Provide the (X, Y) coordinate of the cell's center where the given text is located.  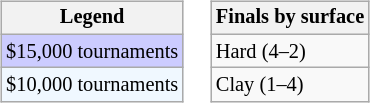
Hard (4–2) (290, 51)
$15,000 tournaments (92, 51)
Legend (92, 18)
Finals by surface (290, 18)
$10,000 tournaments (92, 85)
Clay (1–4) (290, 85)
